Extract the (X, Y) coordinate from the center of the cell holding the provided text.  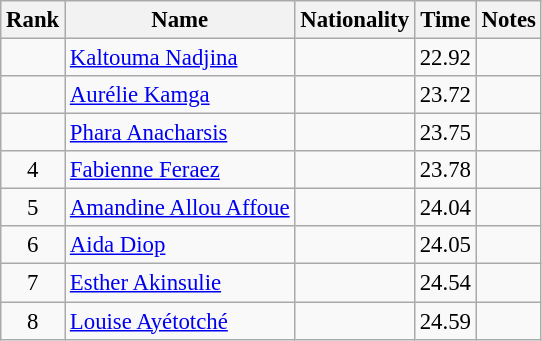
Nationality (354, 20)
24.04 (445, 208)
24.54 (445, 283)
Amandine Allou Affoue (180, 208)
22.92 (445, 58)
Phara Anacharsis (180, 133)
Aurélie Kamga (180, 95)
6 (33, 245)
Time (445, 20)
23.72 (445, 95)
Name (180, 20)
Rank (33, 20)
8 (33, 321)
7 (33, 283)
23.78 (445, 170)
24.05 (445, 245)
Kaltouma Nadjina (180, 58)
24.59 (445, 321)
5 (33, 208)
Esther Akinsulie (180, 283)
Louise Ayétotché (180, 321)
23.75 (445, 133)
Aida Diop (180, 245)
4 (33, 170)
Notes (508, 20)
Fabienne Feraez (180, 170)
